Scan for the cell matching the given text and deliver its (X, Y) coordinate at center. 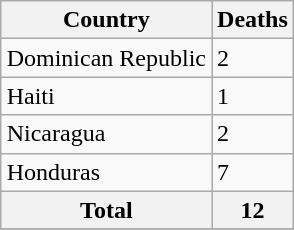
1 (253, 96)
Nicaragua (106, 134)
Total (106, 210)
Dominican Republic (106, 58)
Haiti (106, 96)
12 (253, 210)
Country (106, 20)
Deaths (253, 20)
Honduras (106, 172)
7 (253, 172)
